Scan for the cell matching the given text and deliver its (X, Y) coordinate at center. 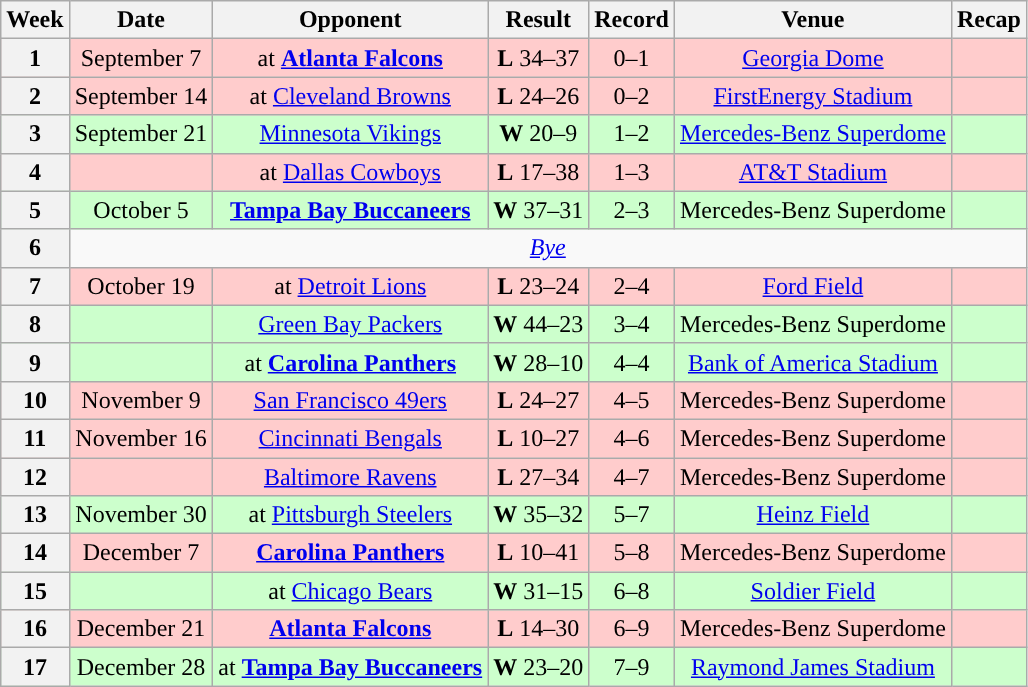
6–9 (632, 629)
1–2 (632, 134)
7–9 (632, 667)
11 (35, 438)
W 31–15 (538, 591)
6 (35, 248)
W 37–31 (538, 210)
4–4 (632, 362)
December 21 (141, 629)
5–8 (632, 553)
Georgia Dome (812, 58)
0–1 (632, 58)
W 35–32 (538, 515)
W 44–23 (538, 324)
L 24–26 (538, 96)
W 28–10 (538, 362)
Cincinnati Bengals (350, 438)
at Atlanta Falcons (350, 58)
L 24–27 (538, 400)
1–3 (632, 172)
5–7 (632, 515)
2–3 (632, 210)
Baltimore Ravens (350, 477)
3 (35, 134)
14 (35, 553)
November 9 (141, 400)
Heinz Field (812, 515)
4–5 (632, 400)
at Dallas Cowboys (350, 172)
Minnesota Vikings (350, 134)
2–4 (632, 286)
at Carolina Panthers (350, 362)
October 5 (141, 210)
Result (538, 20)
12 (35, 477)
Tampa Bay Buccaneers (350, 210)
at Tampa Bay Buccaneers (350, 667)
September 14 (141, 96)
3–4 (632, 324)
December 7 (141, 553)
10 (35, 400)
Soldier Field (812, 591)
L 10–27 (538, 438)
Record (632, 20)
L 23–24 (538, 286)
4 (35, 172)
AT&T Stadium (812, 172)
Week (35, 20)
Date (141, 20)
L 17–38 (538, 172)
L 34–37 (538, 58)
at Chicago Bears (350, 591)
L 10–41 (538, 553)
at Cleveland Browns (350, 96)
16 (35, 629)
FirstEnergy Stadium (812, 96)
Green Bay Packers (350, 324)
Raymond James Stadium (812, 667)
9 (35, 362)
Atlanta Falcons (350, 629)
Opponent (350, 20)
5 (35, 210)
0–2 (632, 96)
November 16 (141, 438)
Bye (548, 248)
7 (35, 286)
San Francisco 49ers (350, 400)
L 14–30 (538, 629)
6–8 (632, 591)
Bank of America Stadium (812, 362)
15 (35, 591)
Carolina Panthers (350, 553)
Venue (812, 20)
4–6 (632, 438)
17 (35, 667)
December 28 (141, 667)
November 30 (141, 515)
Ford Field (812, 286)
at Detroit Lions (350, 286)
at Pittsburgh Steelers (350, 515)
L 27–34 (538, 477)
W 23–20 (538, 667)
8 (35, 324)
1 (35, 58)
W 20–9 (538, 134)
13 (35, 515)
September 7 (141, 58)
Recap (988, 20)
4–7 (632, 477)
2 (35, 96)
October 19 (141, 286)
September 21 (141, 134)
